Determine the (x, y) coordinate at the center of the cell enclosing the given text.  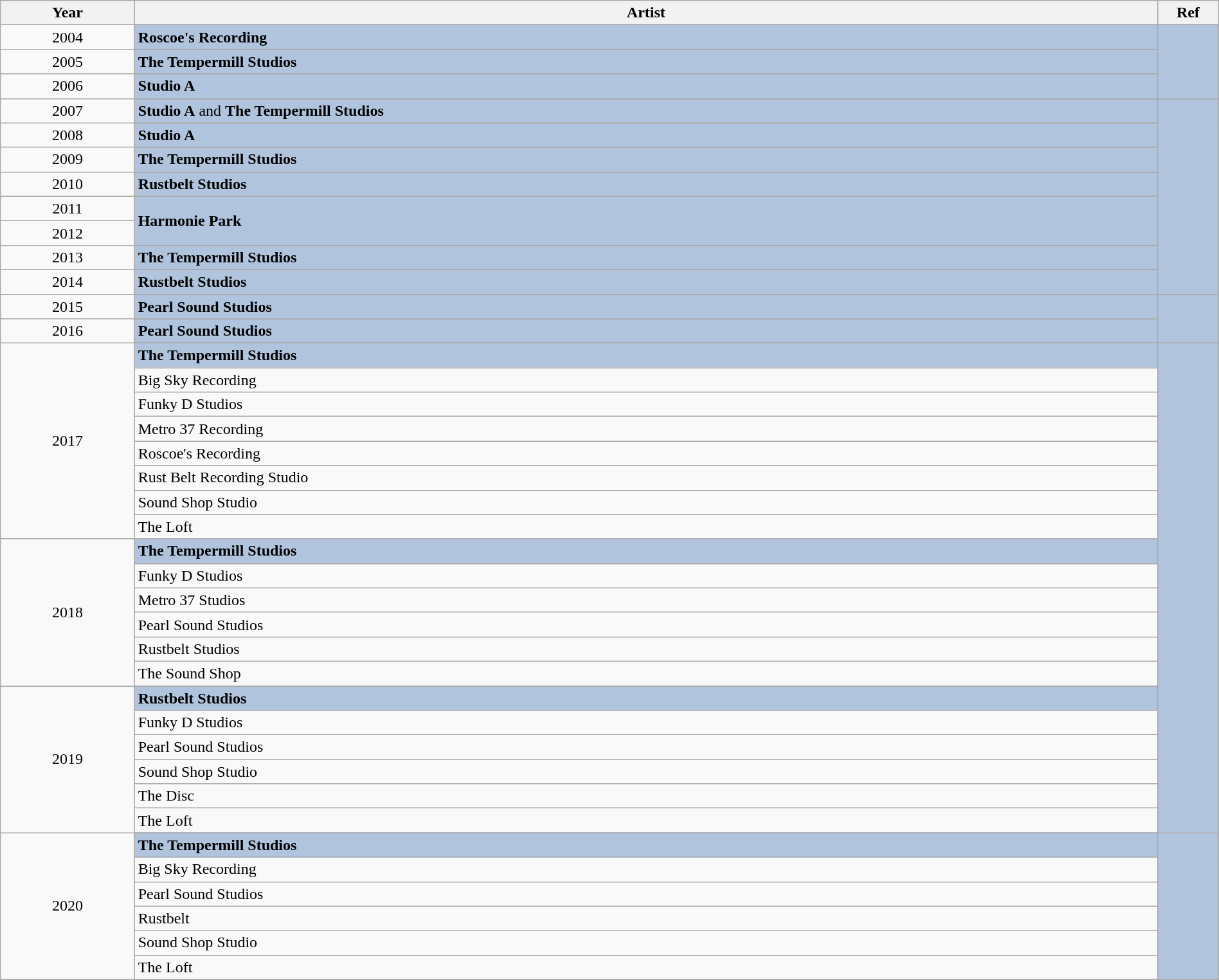
2006 (68, 86)
Ref (1188, 13)
The Sound Shop (646, 673)
2010 (68, 184)
Harmonie Park (646, 221)
Metro 37 Studios (646, 600)
2012 (68, 233)
2013 (68, 257)
2019 (68, 759)
Rust Belt Recording Studio (646, 478)
Studio A and The Tempermill Studios (646, 111)
2018 (68, 612)
Year (68, 13)
Rustbelt (646, 918)
Metro 37 Recording (646, 429)
2007 (68, 111)
Artist (646, 13)
2011 (68, 208)
2005 (68, 62)
2014 (68, 282)
2020 (68, 906)
2009 (68, 159)
The Disc (646, 796)
2008 (68, 135)
2004 (68, 37)
2016 (68, 331)
2015 (68, 307)
2017 (68, 441)
